Pinpoint the cell where the given text exists, returning its [x, y] midpoint coordinate. 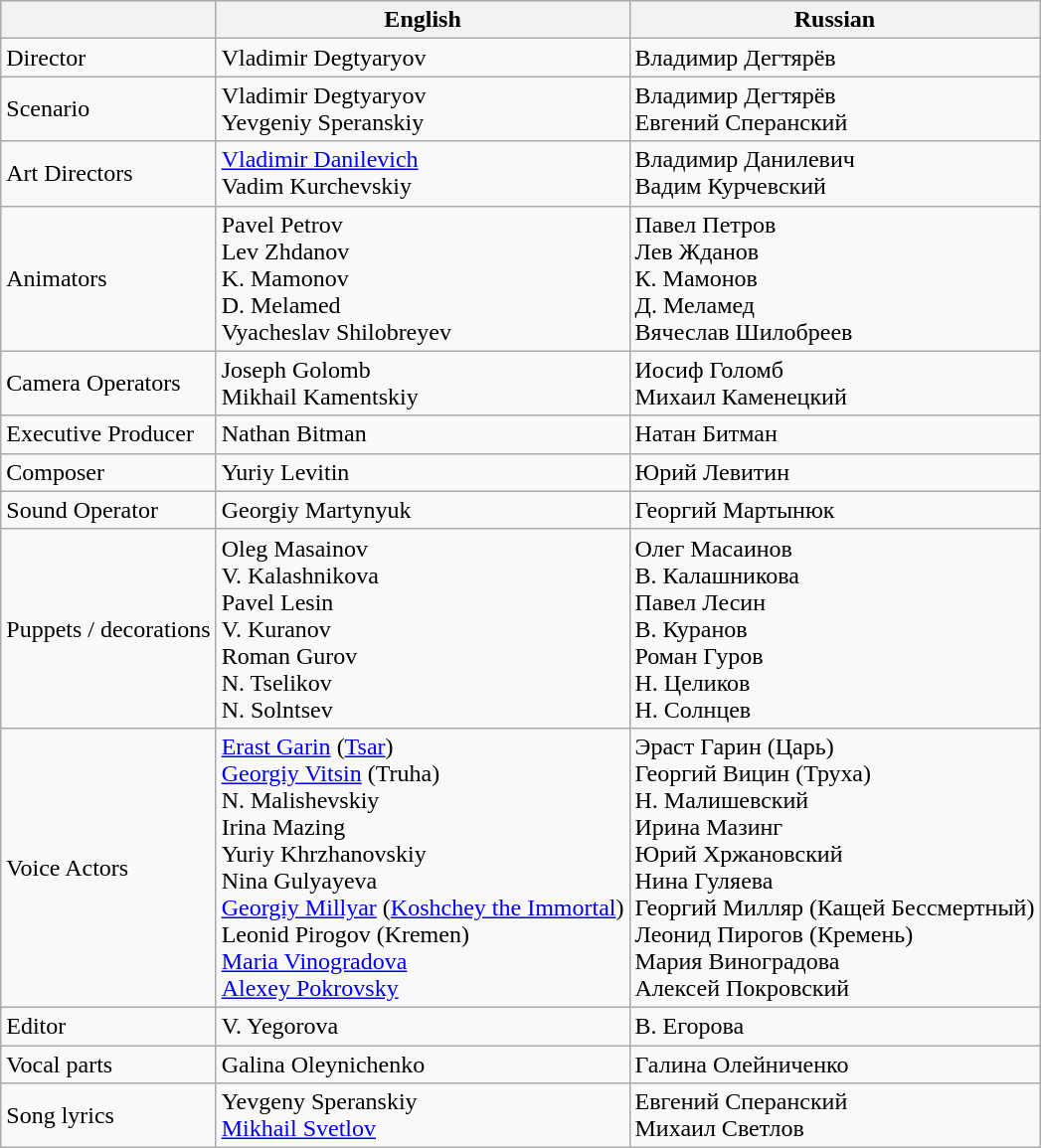
Georgiy Martynyuk [423, 510]
Vladimir DegtyaryovYevgeniy Speranskiy [423, 109]
Scenario [108, 109]
Galina Oleynichenko [423, 1065]
Puppets / decorations [108, 628]
Владимир ДегтярёвЕвгений Сперанский [835, 109]
Павел ПетровЛев ЖдановК. МамоновД. МеламедВячеслав Шилобреев [835, 278]
Vladimir DanilevichVadim Kurchevskiy [423, 173]
Георгий Мартынюк [835, 510]
Animators [108, 278]
Юрий Левитин [835, 472]
Pavel PetrovLev ZhdanovK. MamonovD. MelamedVyacheslav Shilobreyev [423, 278]
Russian [835, 20]
Vladimir Degtyaryov [423, 58]
English [423, 20]
V. Yegorova [423, 1026]
Nathan Bitman [423, 434]
Art Directors [108, 173]
Sound Operator [108, 510]
Yevgeny SperanskiyMikhail Svetlov [423, 1115]
Олег МасаиновВ. КалашниковаПавел ЛесинВ. КурановРоман ГуровН. ЦеликовН. Солнцев [835, 628]
Евгений СперанскийМихаил Светлов [835, 1115]
Editor [108, 1026]
Yuriy Levitin [423, 472]
Vocal parts [108, 1065]
Иосиф ГоломбМихаил Каменецкий [835, 384]
Галина Олейниченко [835, 1065]
Владимир ДанилевичВадим Курчевский [835, 173]
Camera Operators [108, 384]
Владимир Дегтярёв [835, 58]
Director [108, 58]
Натан Битман [835, 434]
Voice Actors [108, 867]
Oleg MasainovV. KalashnikovaPavel LesinV. KuranovRoman GurovN. TselikovN. Solntsev [423, 628]
Executive Producer [108, 434]
В. Егорова [835, 1026]
Song lyrics [108, 1115]
Composer [108, 472]
Joseph GolombMikhail Kamentskiy [423, 384]
